Detect which cell encompasses the target text, then output its (x, y) center coordinate. 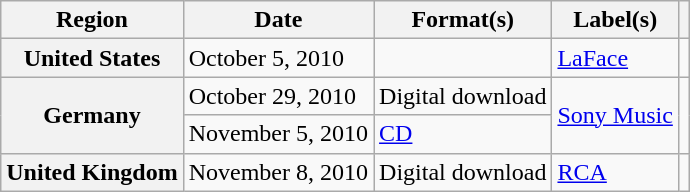
United States (92, 58)
November 8, 2010 (278, 172)
CD (463, 134)
Germany (92, 115)
Region (92, 20)
Format(s) (463, 20)
LaFace (615, 58)
October 29, 2010 (278, 96)
November 5, 2010 (278, 134)
Sony Music (615, 115)
RCA (615, 172)
United Kingdom (92, 172)
Label(s) (615, 20)
October 5, 2010 (278, 58)
Date (278, 20)
